Detect which cell encompasses the target text, then output its (X, Y) center coordinate. 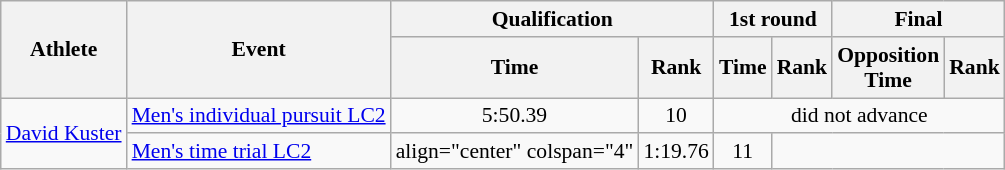
David Kuster (64, 134)
Men's time trial LC2 (259, 152)
1st round (773, 19)
did not advance (860, 116)
Athlete (64, 50)
align="center" colspan="4" (515, 152)
OppositionTime (888, 68)
Event (259, 50)
Men's individual pursuit LC2 (259, 116)
10 (676, 116)
5:50.39 (515, 116)
1:19.76 (676, 152)
11 (743, 152)
Qualification (552, 19)
Final (918, 19)
